Return the (X, Y) coordinate for the center point of the cell that contains the specified text.  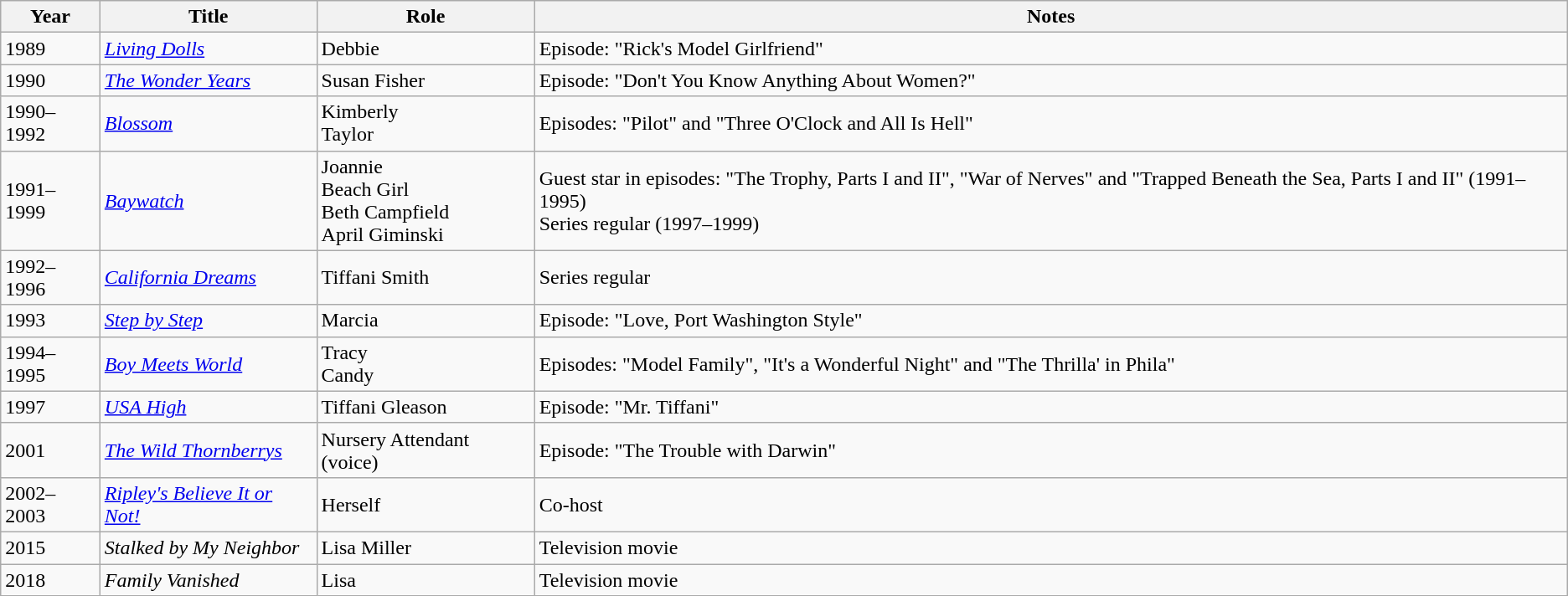
2018 (50, 580)
Boy Meets World (208, 363)
1997 (50, 407)
Step by Step (208, 321)
JoannieBeach GirlBeth CampfieldApril Giminski (426, 201)
2001 (50, 450)
Notes (1050, 17)
Herself (426, 504)
KimberlyTaylor (426, 124)
Stalked by My Neighbor (208, 547)
The Wonder Years (208, 80)
Marcia (426, 321)
Role (426, 17)
Title (208, 17)
Episode: "Love, Port Washington Style" (1050, 321)
1991–1999 (50, 201)
Episode: "The Trouble with Darwin" (1050, 450)
Lisa Miller (426, 547)
Living Dolls (208, 49)
Year (50, 17)
2015 (50, 547)
1989 (50, 49)
1992–1996 (50, 278)
Family Vanished (208, 580)
USA High (208, 407)
Episode: "Rick's Model Girlfriend" (1050, 49)
1990 (50, 80)
1993 (50, 321)
Debbie (426, 49)
Tiffani Gleason (426, 407)
Episode: "Don't You Know Anything About Women?" (1050, 80)
2002–2003 (50, 504)
Ripley's Believe It or Not! (208, 504)
Baywatch (208, 201)
Co-host (1050, 504)
Episodes: "Pilot" and "Three O'Clock and All Is Hell" (1050, 124)
TracyCandy (426, 363)
1990–1992 (50, 124)
The Wild Thornberrys (208, 450)
1994–1995 (50, 363)
Episode: "Mr. Tiffani" (1050, 407)
Series regular (1050, 278)
Tiffani Smith (426, 278)
Episodes: "Model Family", "It's a Wonderful Night" and "The Thrilla' in Phila" (1050, 363)
Lisa (426, 580)
Blossom (208, 124)
Nursery Attendant (voice) (426, 450)
California Dreams (208, 278)
Susan Fisher (426, 80)
